Determine the (x, y) coordinate at the center of the cell enclosing the given text.  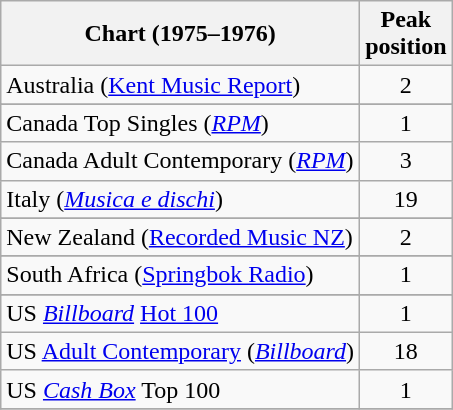
Australia (Kent Music Report) (180, 85)
Peakposition (406, 34)
Canada Adult Contemporary (RPM) (180, 161)
US Billboard Hot 100 (180, 313)
3 (406, 161)
US Adult Contemporary (Billboard) (180, 351)
South Africa (Springbok Radio) (180, 275)
New Zealand (Recorded Music NZ) (180, 237)
18 (406, 351)
US Cash Box Top 100 (180, 389)
19 (406, 199)
Italy (Musica e dischi) (180, 199)
Chart (1975–1976) (180, 34)
Canada Top Singles (RPM) (180, 123)
